Return the [x, y] coordinate for the center point of the cell that contains the specified text.  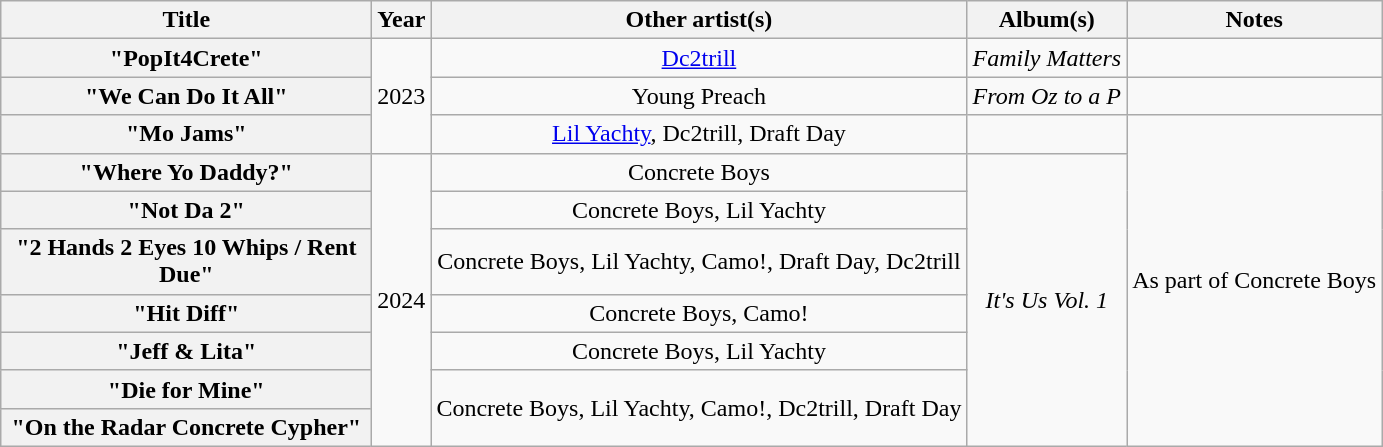
It's Us Vol. 1 [1047, 300]
From Oz to a P [1047, 96]
Concrete Boys, Lil Yachty, Camo!, Draft Day, Dc2trill [699, 262]
Young Preach [699, 96]
"Not Da 2" [186, 210]
Concrete Boys [699, 172]
"We Can Do It All" [186, 96]
"Die for Mine" [186, 389]
2024 [402, 300]
Concrete Boys, Lil Yachty, Camo!, Dc2trill, Draft Day [699, 408]
As part of Concrete Boys [1254, 281]
Family Matters [1047, 58]
Title [186, 20]
Other artist(s) [699, 20]
Album(s) [1047, 20]
Dc2trill [699, 58]
"Jeff & Lita" [186, 351]
2023 [402, 96]
"On the Radar Concrete Cypher" [186, 427]
"Hit Diff" [186, 313]
"Mo Jams" [186, 134]
"Where Yo Daddy?" [186, 172]
"2 Hands 2 Eyes 10 Whips / Rent Due" [186, 262]
Concrete Boys, Camo! [699, 313]
"PopIt4Crete" [186, 58]
Notes [1254, 20]
Year [402, 20]
Lil Yachty, Dc2trill, Draft Day [699, 134]
